Output the (X, Y) coordinate of the center of the cell containing the given text.  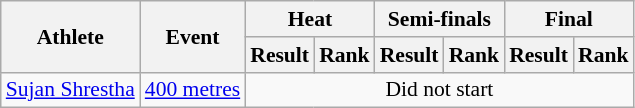
Athlete (70, 36)
Semi-finals (440, 19)
Final (568, 19)
Sujan Shrestha (70, 90)
Did not start (439, 90)
Event (192, 36)
400 metres (192, 90)
Heat (310, 19)
